Output the [X, Y] coordinate of the center of the cell containing the given text.  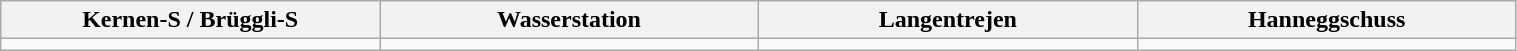
Langentrejen [948, 20]
Kernen-S / Brüggli-S [190, 20]
Wasserstation [570, 20]
Hanneggschuss [1326, 20]
